Extract the (x, y) coordinate from the center of the cell holding the provided text.  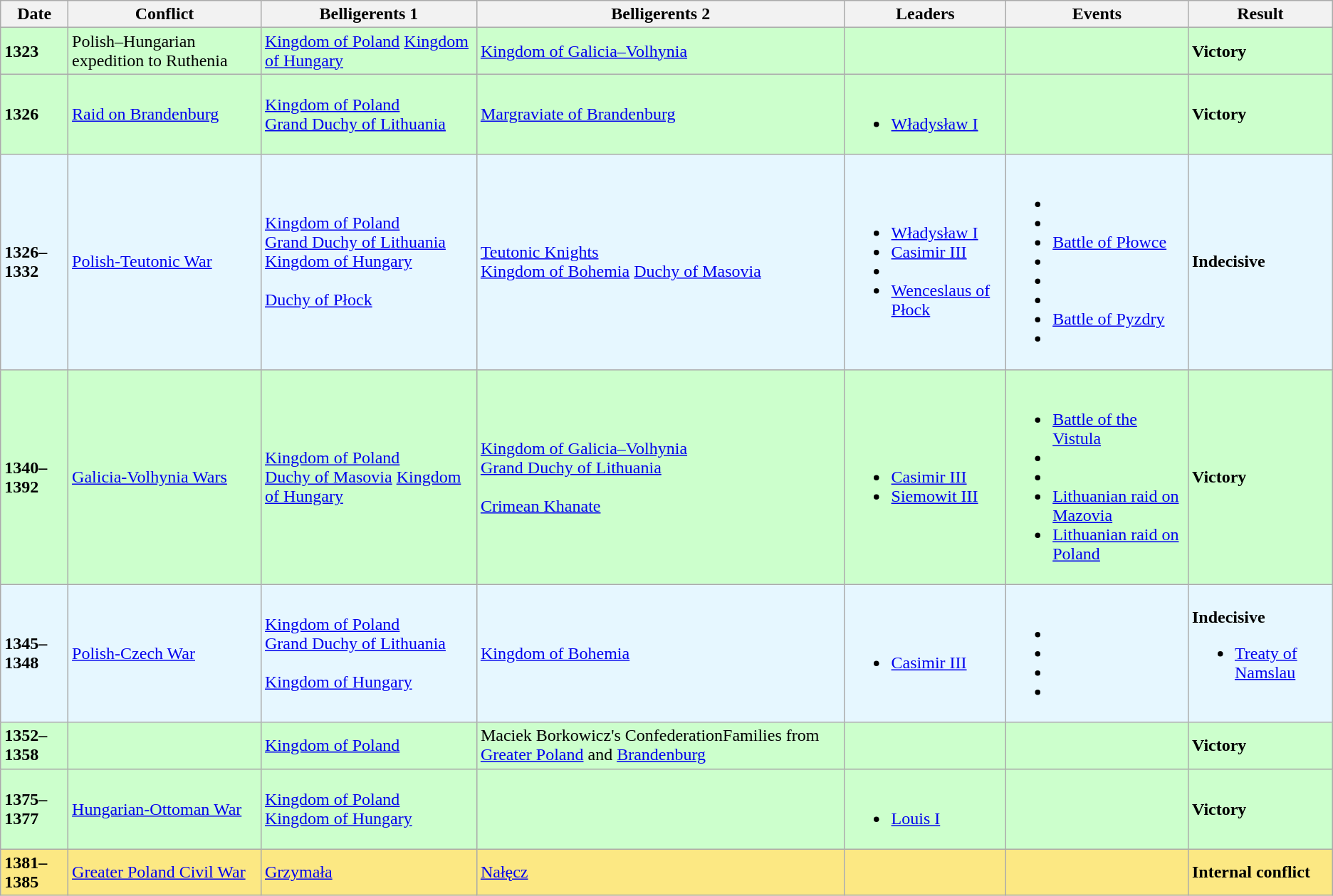
Internal conflict (1260, 873)
Grzymała (369, 873)
Kingdom of Poland Duchy of Masovia Kingdom of Hungary (369, 477)
Casimir IIISiemowit III (926, 477)
1352–1358 (34, 746)
Battle of the VistulaLithuanian raid on MazoviaLithuanian raid on Poland (1097, 477)
Raid on Brandenburg (165, 114)
Teutonic Knights Kingdom of Bohemia Duchy of Masovia (661, 262)
Władysław ICasimir IIIWenceslaus of Płock (926, 262)
Kingdom of Bohemia (661, 653)
Kingdom of Poland Grand Duchy of Lithuania Kingdom of Hungary (369, 653)
1323 (34, 51)
Louis I (926, 808)
Conflict (165, 14)
Battle of PłowceBattle of Pyzdry (1097, 262)
Kingdom of Galicia–Volhynia Grand Duchy of Lithuania Crimean Khanate (661, 477)
1381–1385 (34, 873)
Kingdom of Poland (369, 746)
Kingdom of Galicia–Volhynia (661, 51)
Result (1260, 14)
Events (1097, 14)
Date (34, 14)
Indecisive (1260, 262)
IndecisiveTreaty of Namslau (1260, 653)
Władysław I (926, 114)
1326–1332 (34, 262)
Margraviate of Brandenburg (661, 114)
Kingdom of Poland Grand Duchy of Lithuania Kingdom of Hungary Duchy of Płock (369, 262)
Galicia-Volhynia Wars (165, 477)
Belligerents 2 (661, 14)
Polish–Hungarian expedition to Ruthenia (165, 51)
Nałęcz (661, 873)
Greater Poland Civil War (165, 873)
1375–1377 (34, 808)
Kingdom of Poland Grand Duchy of Lithuania (369, 114)
Casimir III (926, 653)
Maciek Borkowicz's ConfederationFamilies from Greater Poland and Brandenburg (661, 746)
Polish-Czech War (165, 653)
Polish-Teutonic War (165, 262)
1326 (34, 114)
Leaders (926, 14)
Hungarian-Ottoman War (165, 808)
Belligerents 1 (369, 14)
1340–1392 (34, 477)
1345–1348 (34, 653)
